Capture the cell that displays the provided text and extract its (x, y) central coordinate. 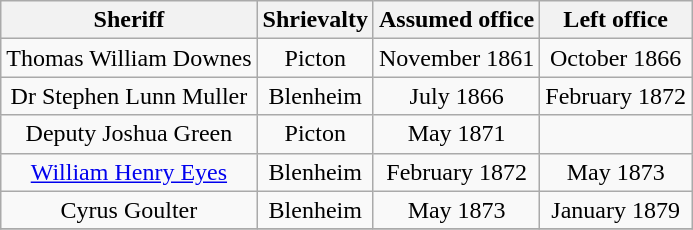
January 1879 (616, 210)
July 1866 (456, 96)
November 1861 (456, 58)
May 1871 (456, 134)
Dr Stephen Lunn Muller (129, 96)
Deputy Joshua Green (129, 134)
October 1866 (616, 58)
Thomas William Downes (129, 58)
Cyrus Goulter (129, 210)
Left office (616, 20)
Sheriff (129, 20)
Shrievalty (315, 20)
William Henry Eyes (129, 172)
Assumed office (456, 20)
